Return (x, y) of the center of cell containing provided text 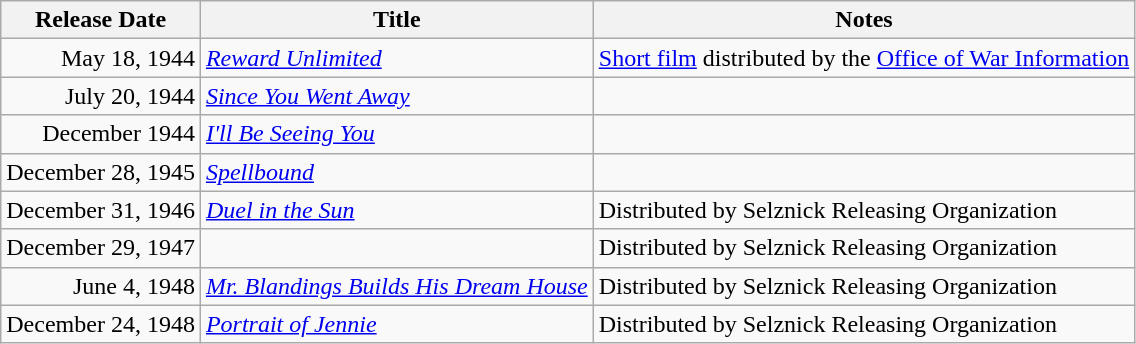
Mr. Blandings Builds His Dream House (396, 286)
Duel in the Sun (396, 210)
Reward Unlimited (396, 58)
Since You Went Away (396, 96)
December 24, 1948 (101, 324)
June 4, 1948 (101, 286)
December 31, 1946 (101, 210)
December 29, 1947 (101, 248)
I'll Be Seeing You (396, 134)
December 1944 (101, 134)
December 28, 1945 (101, 172)
Short film distributed by the Office of War Information (864, 58)
Release Date (101, 20)
Portrait of Jennie (396, 324)
July 20, 1944 (101, 96)
May 18, 1944 (101, 58)
Title (396, 20)
Notes (864, 20)
Spellbound (396, 172)
